Find where the given text appears and provide that cell's center as (x, y) coordinate. 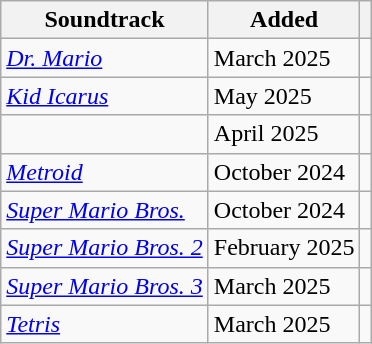
Super Mario Bros. (105, 210)
Dr. Mario (105, 58)
Kid Icarus (105, 96)
February 2025 (284, 248)
Super Mario Bros. 2 (105, 248)
May 2025 (284, 96)
Super Mario Bros. 3 (105, 286)
Soundtrack (105, 20)
Tetris (105, 324)
Added (284, 20)
April 2025 (284, 134)
Metroid (105, 172)
